For the text-containing cell, return its midpoint in [X, Y] coordinate format. 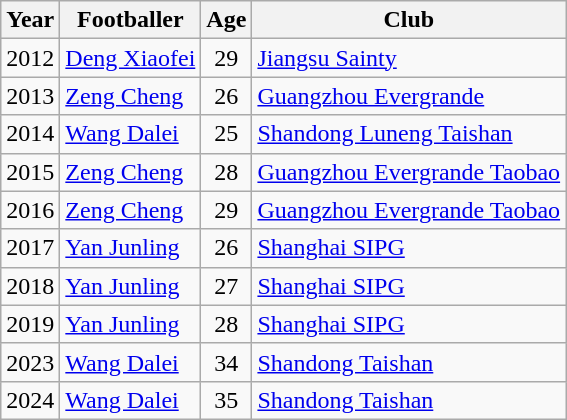
Club [409, 20]
2013 [30, 96]
Age [226, 20]
Guangzhou Evergrande [409, 96]
27 [226, 286]
2015 [30, 172]
2018 [30, 286]
2023 [30, 362]
2014 [30, 134]
2016 [30, 210]
Footballer [130, 20]
2019 [30, 324]
2017 [30, 248]
Deng Xiaofei [130, 58]
34 [226, 362]
Shandong Luneng Taishan [409, 134]
Year [30, 20]
2024 [30, 400]
25 [226, 134]
Jiangsu Sainty [409, 58]
2012 [30, 58]
35 [226, 400]
